Return the (X, Y) coordinate for the center point of the cell that contains the specified text.  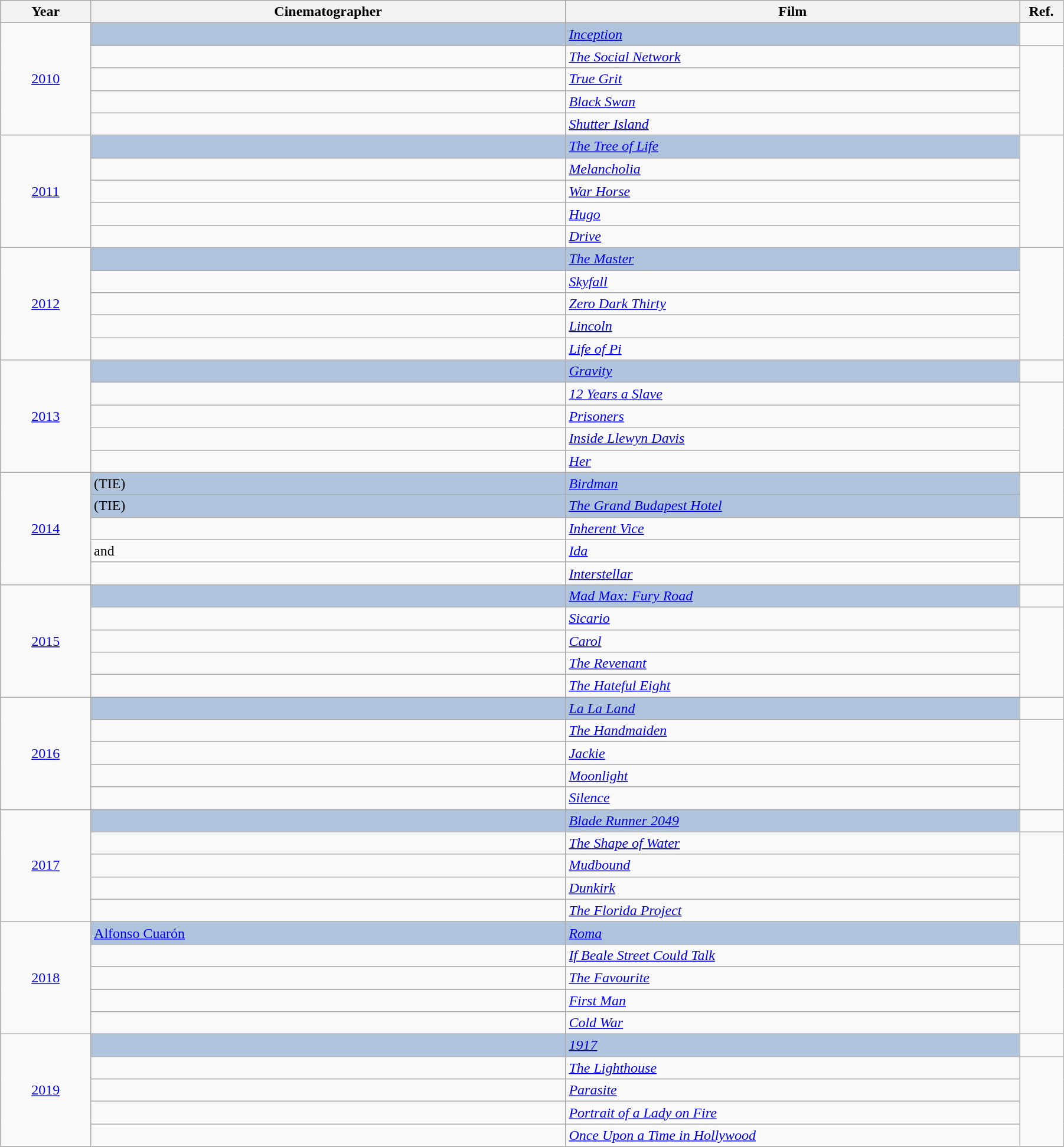
2015 (46, 641)
Skyfall (792, 282)
Silence (792, 798)
Mad Max: Fury Road (792, 596)
Ida (792, 551)
The Florida Project (792, 910)
Film (792, 12)
Shutter Island (792, 124)
Cinematographer (328, 12)
2019 (46, 1090)
War Horse (792, 191)
The Tree of Life (792, 146)
Roma (792, 933)
If Beale Street Could Talk (792, 955)
Year (46, 12)
Parasite (792, 1090)
Inside Llewyn Davis (792, 439)
The Master (792, 259)
The Favourite (792, 978)
1917 (792, 1045)
2014 (46, 528)
Interstellar (792, 573)
The Shape of Water (792, 843)
Gravity (792, 371)
and (328, 551)
2013 (46, 416)
The Handmaiden (792, 731)
Inception (792, 34)
Ref. (1042, 12)
Zero Dark Thirty (792, 304)
The Lighthouse (792, 1068)
The Revenant (792, 664)
2012 (46, 303)
Her (792, 461)
Life of Pi (792, 349)
Black Swan (792, 102)
Moonlight (792, 776)
The Hateful Eight (792, 686)
Carol (792, 641)
The Social Network (792, 57)
La La Land (792, 708)
Alfonso Cuarón (328, 933)
Melancholia (792, 169)
Drive (792, 236)
Jackie (792, 753)
First Man (792, 1001)
Once Upon a Time in Hollywood (792, 1135)
Lincoln (792, 326)
2018 (46, 978)
Prisoners (792, 416)
Hugo (792, 214)
Sicario (792, 618)
2017 (46, 865)
Mudbound (792, 865)
Dunkirk (792, 888)
True Grit (792, 79)
2016 (46, 753)
2011 (46, 191)
Portrait of a Lady on Fire (792, 1113)
The Grand Budapest Hotel (792, 506)
2010 (46, 79)
Blade Runner 2049 (792, 821)
Inherent Vice (792, 528)
12 Years a Slave (792, 394)
Birdman (792, 483)
Cold War (792, 1023)
